Find where the given text appears and provide that cell's center as [X, Y] coordinate. 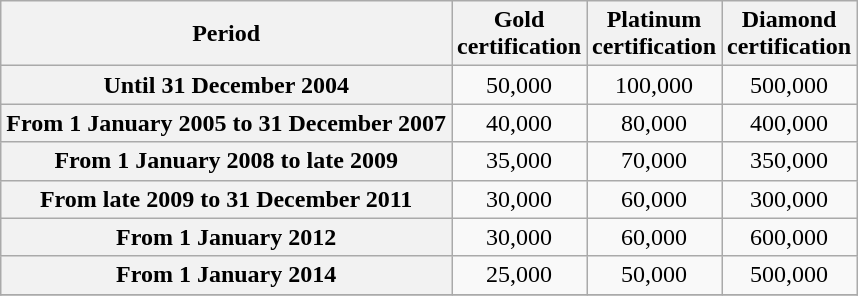
40,000 [520, 123]
From late 2009 to 31 December 2011 [226, 199]
Period [226, 34]
100,000 [654, 85]
80,000 [654, 123]
Until 31 December 2004 [226, 85]
400,000 [790, 123]
From 1 January 2014 [226, 275]
25,000 [520, 275]
350,000 [790, 161]
From 1 January 2012 [226, 237]
Goldcertification [520, 34]
70,000 [654, 161]
Platinumcertification [654, 34]
600,000 [790, 237]
35,000 [520, 161]
From 1 January 2008 to late 2009 [226, 161]
Diamondcertification [790, 34]
From 1 January 2005 to 31 December 2007 [226, 123]
300,000 [790, 199]
